Detect which cell encompasses the target text, then output its (x, y) center coordinate. 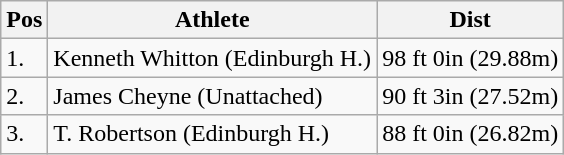
88 ft 0in (26.82m) (470, 134)
T. Robertson (Edinburgh H.) (212, 134)
Dist (470, 20)
98 ft 0in (29.88m) (470, 58)
Kenneth Whitton (Edinburgh H.) (212, 58)
3. (24, 134)
Pos (24, 20)
James Cheyne (Unattached) (212, 96)
Athlete (212, 20)
2. (24, 96)
1. (24, 58)
90 ft 3in (27.52m) (470, 96)
